Detect which cell encompasses the target text, then output its (x, y) center coordinate. 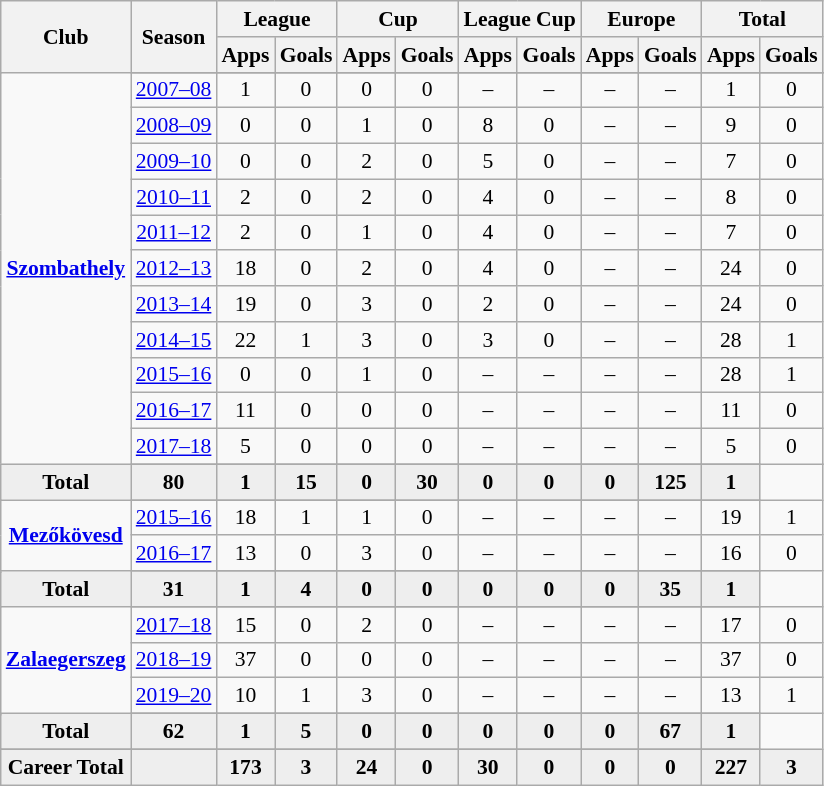
Club (66, 36)
10 (245, 696)
Europe (642, 19)
35 (670, 589)
17 (731, 625)
173 (245, 767)
2018–19 (174, 660)
Season (174, 36)
Cup (398, 19)
Career Total (66, 767)
League (276, 19)
2019–20 (174, 696)
67 (670, 732)
2011–12 (174, 233)
227 (731, 767)
125 (670, 482)
62 (174, 732)
9 (731, 126)
2009–10 (174, 162)
Zalaegerszeg (66, 660)
22 (245, 340)
31 (174, 589)
Szombathely (66, 268)
16 (731, 554)
Mezőkövesd (66, 536)
2010–11 (174, 197)
2014–15 (174, 340)
2008–09 (174, 126)
2013–14 (174, 304)
2012–13 (174, 269)
80 (174, 482)
2007–08 (174, 90)
League Cup (520, 19)
